Pinpoint the cell where the given text exists, returning its [X, Y] midpoint coordinate. 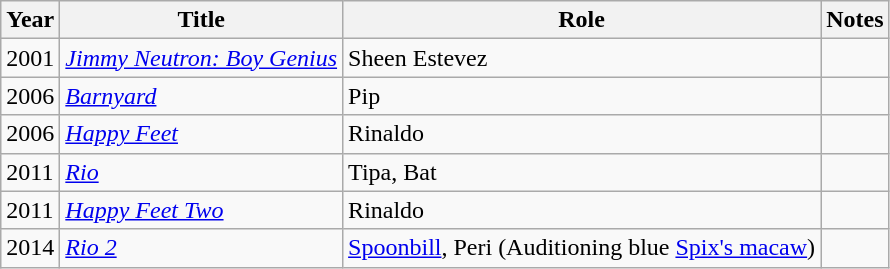
Spoonbill, Peri (Auditioning blue Spix's macaw) [582, 248]
Sheen Estevez [582, 58]
2001 [30, 58]
Tipa, Bat [582, 172]
Rio 2 [202, 248]
Rio [202, 172]
Happy Feet Two [202, 210]
Pip [582, 96]
Year [30, 20]
Title [202, 20]
Role [582, 20]
2014 [30, 248]
Notes [855, 20]
Jimmy Neutron: Boy Genius [202, 58]
Barnyard [202, 96]
Happy Feet [202, 134]
